Pinpoint the cell where the given text exists, returning its [X, Y] midpoint coordinate. 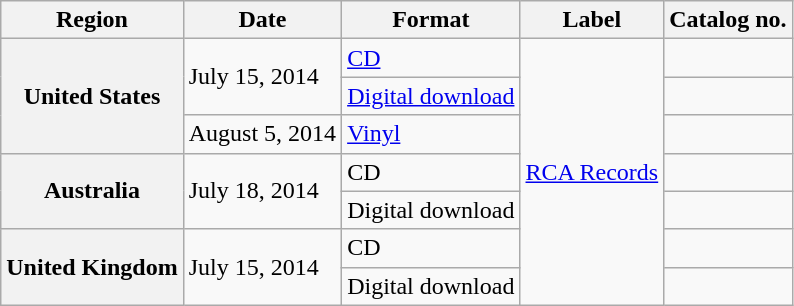
United Kingdom [92, 267]
RCA Records [592, 172]
Australia [92, 191]
Catalog no. [728, 20]
August 5, 2014 [262, 134]
Format [431, 20]
Region [92, 20]
United States [92, 96]
Label [592, 20]
Date [262, 20]
Vinyl [431, 134]
July 18, 2014 [262, 191]
